Capture the cell that displays the provided text and extract its (X, Y) central coordinate. 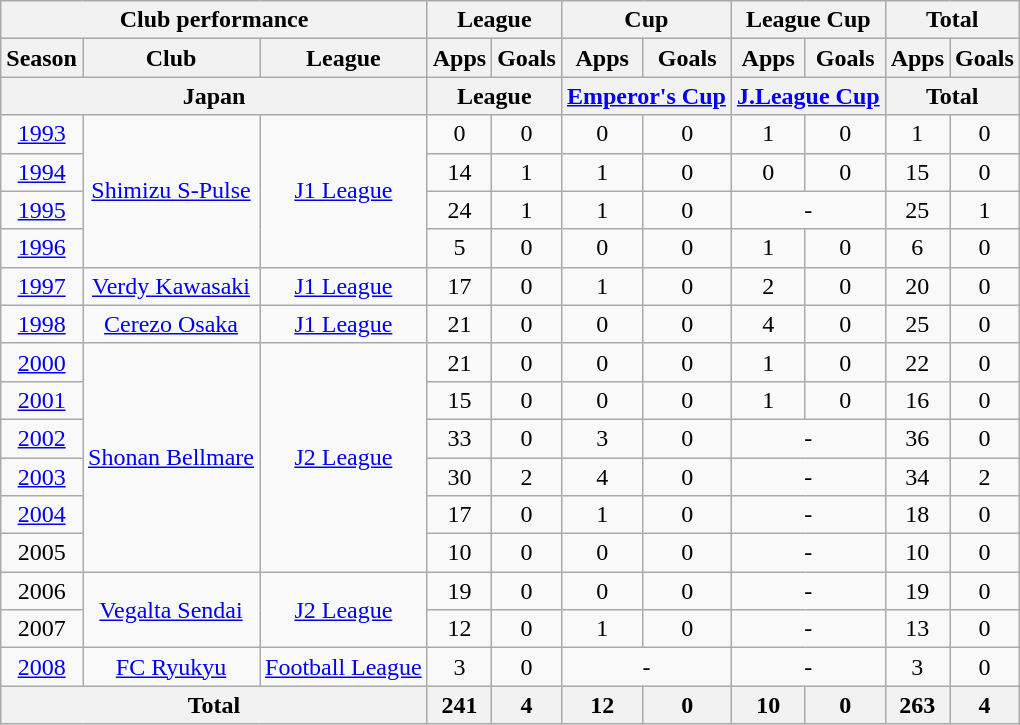
Vegalta Sendai (170, 610)
13 (917, 629)
36 (917, 438)
Club performance (214, 20)
Shimizu S-Pulse (170, 191)
263 (917, 705)
2008 (42, 667)
1998 (42, 324)
22 (917, 362)
1994 (42, 172)
1996 (42, 248)
2003 (42, 477)
Club (170, 58)
Japan (214, 96)
Cup (646, 20)
2000 (42, 362)
2005 (42, 553)
2002 (42, 438)
2006 (42, 591)
FC Ryukyu (170, 667)
5 (459, 248)
League Cup (808, 20)
1993 (42, 134)
1995 (42, 210)
18 (917, 515)
Shonan Bellmare (170, 457)
16 (917, 400)
2007 (42, 629)
J.League Cup (808, 96)
24 (459, 210)
Verdy Kawasaki (170, 286)
14 (459, 172)
Cerezo Osaka (170, 324)
30 (459, 477)
20 (917, 286)
241 (459, 705)
1997 (42, 286)
34 (917, 477)
33 (459, 438)
Emperor's Cup (646, 96)
2004 (42, 515)
Season (42, 58)
6 (917, 248)
Football League (344, 667)
2001 (42, 400)
